Find where the given text appears and provide that cell's center as [x, y] coordinate. 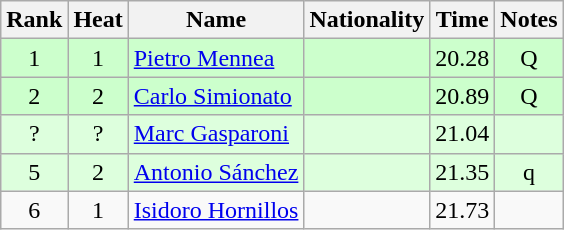
21.73 [462, 210]
Nationality [367, 20]
Marc Gasparoni [216, 134]
Carlo Simionato [216, 96]
Rank [34, 20]
6 [34, 210]
Isidoro Hornillos [216, 210]
20.89 [462, 96]
Antonio Sánchez [216, 172]
q [529, 172]
21.04 [462, 134]
5 [34, 172]
21.35 [462, 172]
Notes [529, 20]
Heat [98, 20]
Pietro Mennea [216, 58]
20.28 [462, 58]
Time [462, 20]
Name [216, 20]
